Identify which cell holds the provided text, then report its [X, Y] central coordinate. 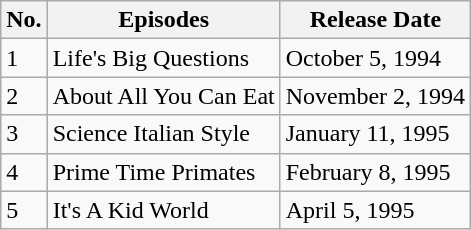
It's A Kid World [164, 210]
1 [24, 58]
February 8, 1995 [375, 172]
Prime Time Primates [164, 172]
Release Date [375, 20]
About All You Can Eat [164, 96]
April 5, 1995 [375, 210]
5 [24, 210]
No. [24, 20]
4 [24, 172]
2 [24, 96]
Life's Big Questions [164, 58]
January 11, 1995 [375, 134]
Science Italian Style [164, 134]
October 5, 1994 [375, 58]
Episodes [164, 20]
November 2, 1994 [375, 96]
3 [24, 134]
